Return (X, Y) of the center of cell containing provided text 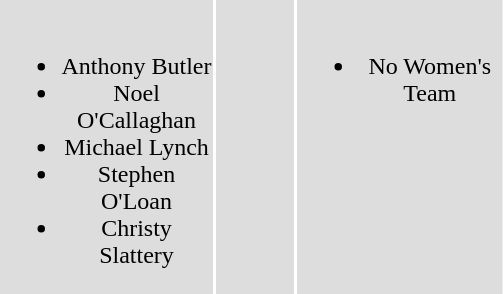
No Women's Team (400, 147)
Anthony ButlerNoel O'CallaghanMichael LynchStephen O'LoanChristy Slattery (106, 147)
